Return the (X, Y) coordinate for the center point of the cell that contains the specified text.  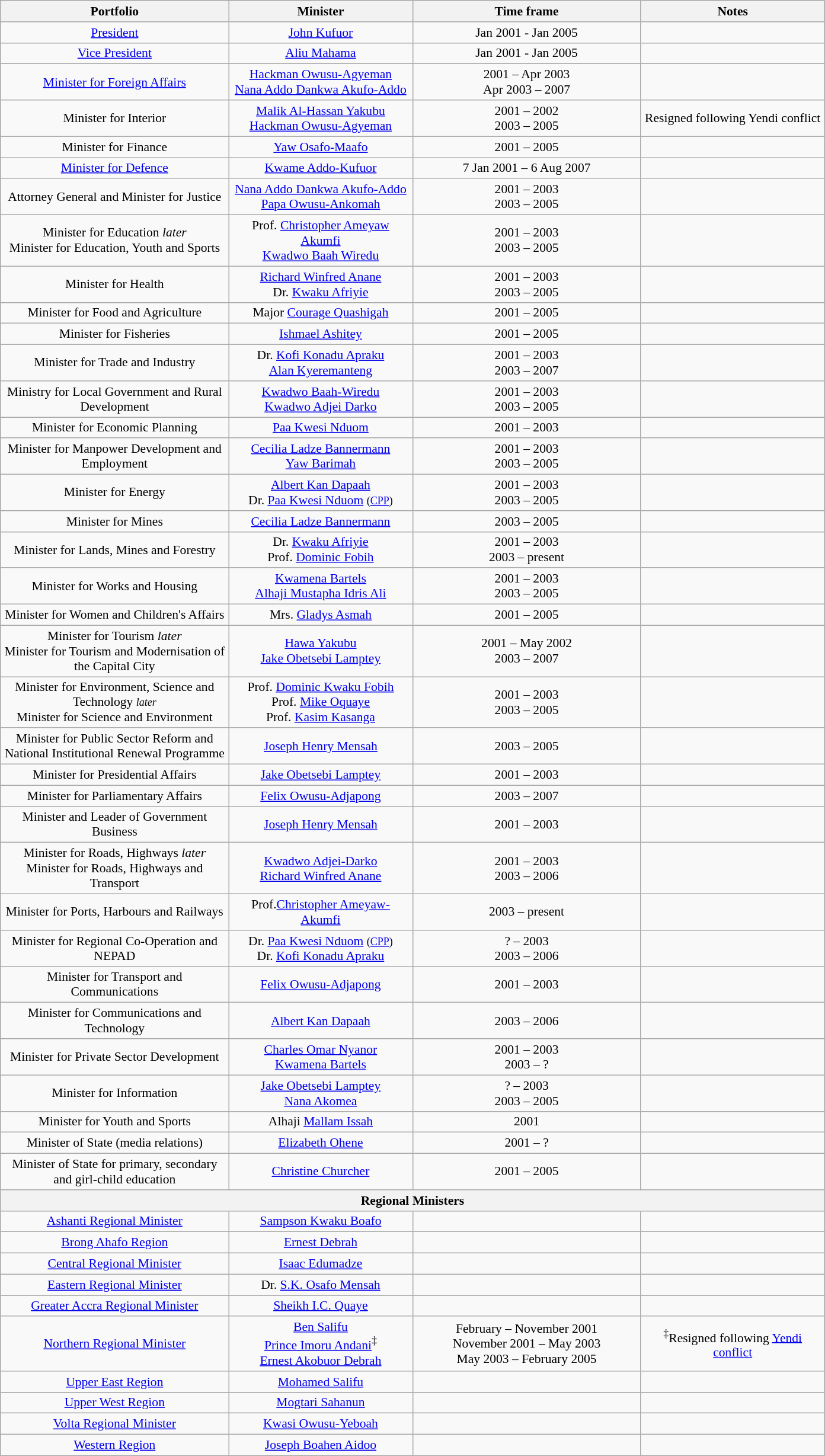
Malik Al-Hassan YakubuHackman Owusu-Agyeman (321, 119)
Kwadwo Adjei-DarkoRichard Winfred Anane (321, 869)
2001 (526, 1122)
Notes (733, 11)
Christine Churcher (321, 1172)
Dr. Kofi Konadu AprakuAlan Kyeremanteng (321, 363)
2001 – 2003 2003 – ? (526, 1057)
Yaw Osafo-Maafo (321, 147)
Charles Omar NyanorKwamena Bartels (321, 1057)
Minister for Regional Co-Operation and NEPAD (115, 948)
Minister for Education laterMinister for Education, Youth and Sports (115, 241)
2001 – 2003 2003 – 2007 (526, 363)
Ishmael Ashitey (321, 334)
Major Courage Quashigah (321, 313)
Kwame Addo-Kufuor (321, 168)
2001 – May 2002 2003 – 2007 (526, 651)
Joseph Boahen Aidoo (321, 1445)
‡Resigned following Yendi conflict (733, 1344)
Ben Salifu Prince Imoru Andani‡ Ernest Akobuor Debrah (321, 1344)
Minister for Trade and Industry (115, 363)
2003 – 2007 (526, 796)
Cecilia Ladze BannermannYaw Barimah (321, 456)
Minister for Parliamentary Affairs (115, 796)
Minister for Food and Agriculture (115, 313)
Minister for Environment, Science and Technology laterMinister for Science and Environment (115, 703)
Mogtari Sahanun (321, 1403)
Minister for Presidential Affairs (115, 775)
Regional Ministers (412, 1201)
Hackman Owusu-AgyemanNana Addo Dankwa Akufo-Addo (321, 82)
Attorney General and Minister for Justice (115, 197)
John Kufuor (321, 33)
Minister for Defence (115, 168)
Dr. Paa Kwesi Nduom (CPP)Dr. Kofi Konadu Apraku (321, 948)
Albert Kan Dapaah (321, 1020)
Kwamena BartelsAlhaji Mustapha Idris Ali (321, 587)
Albert Kan DapaahDr. Paa Kwesi Nduom (CPP) (321, 493)
Minister of State (media relations) (115, 1143)
Minister (321, 11)
2001 – 2003 2003 – present (526, 550)
Cecilia Ladze Bannermann (321, 521)
2001 – Apr 2003 Apr 2003 – 2007 (526, 82)
Prof. Christopher Ameyaw AkumfiKwadwo Baah Wiredu (321, 241)
Minister for Youth and Sports (115, 1122)
Dr. S.K. Osafo Mensah (321, 1285)
? – 2003 2003 – 2006 (526, 948)
Paa Kwesi Nduom (321, 428)
Ashanti Regional Minister (115, 1221)
Minister for Economic Planning (115, 428)
Greater Accra Regional Minister (115, 1306)
Nana Addo Dankwa Akufo-AddoPapa Owusu-Ankomah (321, 197)
Portfolio (115, 11)
President (115, 33)
Minister for Manpower Development and Employment (115, 456)
Minister for Roads, Highways laterMinister for Roads, Highways and Transport (115, 869)
2001 – ? (526, 1143)
Northern Regional Minister (115, 1344)
Minister of State for primary, secondary and girl-child education (115, 1172)
Jake Obetsebi Lamptey (321, 775)
Eastern Regional Minister (115, 1285)
Minister for Works and Housing (115, 587)
? – 2003 2003 – 2005 (526, 1093)
Western Region (115, 1445)
Sampson Kwaku Boafo (321, 1221)
2001 – 2002 2003 – 2005 (526, 119)
Dr. Kwaku AfriyieProf. Dominic Fobih (321, 550)
Kwadwo Baah-WireduKwadwo Adjei Darko (321, 399)
Prof. Dominic Kwaku FobihProf. Mike OquayeProf. Kasim Kasanga (321, 703)
Brong Ahafo Region (115, 1243)
2003 – 2006 (526, 1020)
Minister for Mines (115, 521)
Minister for Interior (115, 119)
Minister and Leader of Government Business (115, 825)
Jake Obetsebi LampteyNana Akomea (321, 1093)
Alhaji Mallam Issah (321, 1122)
Sheikh I.C. Quaye (321, 1306)
Richard Winfred AnaneDr. Kwaku Afriyie (321, 284)
Hawa YakubuJake Obetsebi Lamptey (321, 651)
Time frame (526, 11)
Vice President (115, 53)
Minister for Tourism laterMinister for Tourism and Modernisation of the Capital City (115, 651)
2001 – 2003 2003 – 2006 (526, 869)
2003 – present (526, 913)
Ministry for Local Government and Rural Development (115, 399)
Minister for Women and Children's Affairs (115, 615)
Minister for Fisheries (115, 334)
February – November 2001November 2001 – May 2003 May 2003 – February 2005 (526, 1344)
Minister for Foreign Affairs (115, 82)
Mohamed Salifu (321, 1382)
Upper East Region (115, 1382)
Minister for Transport and Communications (115, 985)
Minister for Information (115, 1093)
Volta Regional Minister (115, 1424)
Minister for Private Sector Development (115, 1057)
Resigned following Yendi conflict (733, 119)
Kwasi Owusu-Yeboah (321, 1424)
Central Regional Minister (115, 1264)
Ernest Debrah (321, 1243)
Minister for Finance (115, 147)
Minister for Communications and Technology (115, 1020)
7 Jan 2001 – 6 Aug 2007 (526, 168)
Upper West Region (115, 1403)
Elizabeth Ohene (321, 1143)
Prof.Christopher Ameyaw-Akumfi (321, 913)
Minister for Health (115, 284)
Minister for Public Sector Reform and National Institutional Renewal Programme (115, 747)
Mrs. Gladys Asmah (321, 615)
Aliu Mahama (321, 53)
Isaac Edumadze (321, 1264)
Minister for Lands, Mines and Forestry (115, 550)
Minister for Ports, Harbours and Railways (115, 913)
Minister for Energy (115, 493)
